Find where the given text appears and provide that cell's center as [X, Y] coordinate. 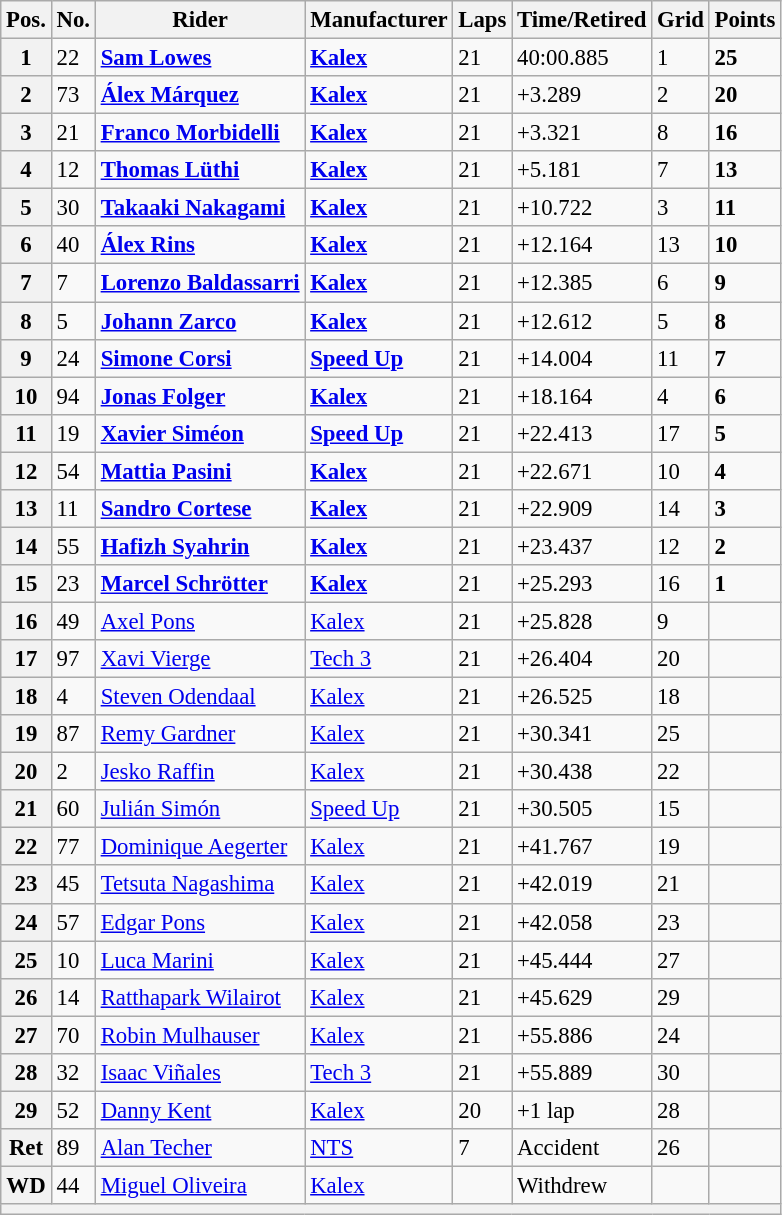
Álex Márquez [200, 95]
45 [73, 885]
54 [73, 471]
Time/Retired [582, 20]
Axel Pons [200, 621]
+25.828 [582, 621]
Álex Rins [200, 245]
87 [73, 734]
+5.181 [582, 170]
+12.612 [582, 321]
Points [744, 20]
+12.385 [582, 283]
Thomas Lüthi [200, 170]
+18.164 [582, 396]
+14.004 [582, 358]
Danny Kent [200, 1110]
49 [73, 621]
No. [73, 20]
+55.889 [582, 1073]
Ratthapark Wilairot [200, 997]
52 [73, 1110]
+22.413 [582, 433]
60 [73, 809]
Robin Mulhauser [200, 1035]
Grid [680, 20]
73 [73, 95]
WD [26, 1185]
Manufacturer [379, 20]
40 [73, 245]
Pos. [26, 20]
Xavier Siméon [200, 433]
Ret [26, 1148]
89 [73, 1148]
Marcel Schrötter [200, 584]
32 [73, 1073]
44 [73, 1185]
Simone Corsi [200, 358]
+10.722 [582, 208]
Takaaki Nakagami [200, 208]
+42.058 [582, 922]
+45.629 [582, 997]
+45.444 [582, 960]
Lorenzo Baldassarri [200, 283]
Julián Simón [200, 809]
Franco Morbidelli [200, 133]
97 [73, 659]
+42.019 [582, 885]
Miguel Oliveira [200, 1185]
Tetsuta Nagashima [200, 885]
Hafizh Syahrin [200, 546]
+26.525 [582, 697]
NTS [379, 1148]
Sandro Cortese [200, 509]
Accident [582, 1148]
Luca Marini [200, 960]
Edgar Pons [200, 922]
+26.404 [582, 659]
94 [73, 396]
Withdrew [582, 1185]
+41.767 [582, 847]
55 [73, 546]
+3.289 [582, 95]
+3.321 [582, 133]
+55.886 [582, 1035]
+22.671 [582, 471]
+30.505 [582, 809]
Laps [482, 20]
Rider [200, 20]
Jesko Raffin [200, 772]
Johann Zarco [200, 321]
40:00.885 [582, 58]
Mattia Pasini [200, 471]
Isaac Viñales [200, 1073]
Alan Techer [200, 1148]
+22.909 [582, 509]
Steven Odendaal [200, 697]
+1 lap [582, 1110]
Jonas Folger [200, 396]
Dominique Aegerter [200, 847]
Sam Lowes [200, 58]
+30.438 [582, 772]
77 [73, 847]
+25.293 [582, 584]
+23.437 [582, 546]
+12.164 [582, 245]
70 [73, 1035]
57 [73, 922]
+30.341 [582, 734]
Xavi Vierge [200, 659]
Remy Gardner [200, 734]
